Extract the [X, Y] coordinate from the center of the cell holding the provided text.  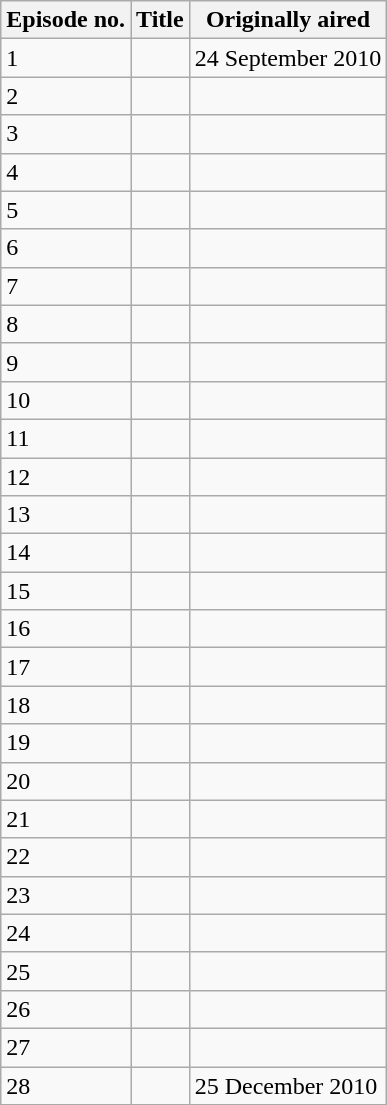
25 [66, 971]
1 [66, 58]
23 [66, 895]
4 [66, 172]
Title [160, 20]
17 [66, 667]
12 [66, 477]
5 [66, 210]
18 [66, 705]
16 [66, 629]
7 [66, 286]
19 [66, 743]
15 [66, 591]
2 [66, 96]
8 [66, 324]
13 [66, 515]
25 December 2010 [288, 1085]
9 [66, 362]
22 [66, 857]
3 [66, 134]
26 [66, 1009]
21 [66, 819]
28 [66, 1085]
Originally aired [288, 20]
20 [66, 781]
24 September 2010 [288, 58]
14 [66, 553]
6 [66, 248]
10 [66, 400]
24 [66, 933]
11 [66, 438]
27 [66, 1047]
Episode no. [66, 20]
